Locate the cell with the specified text and output its (x, y) center coordinate. 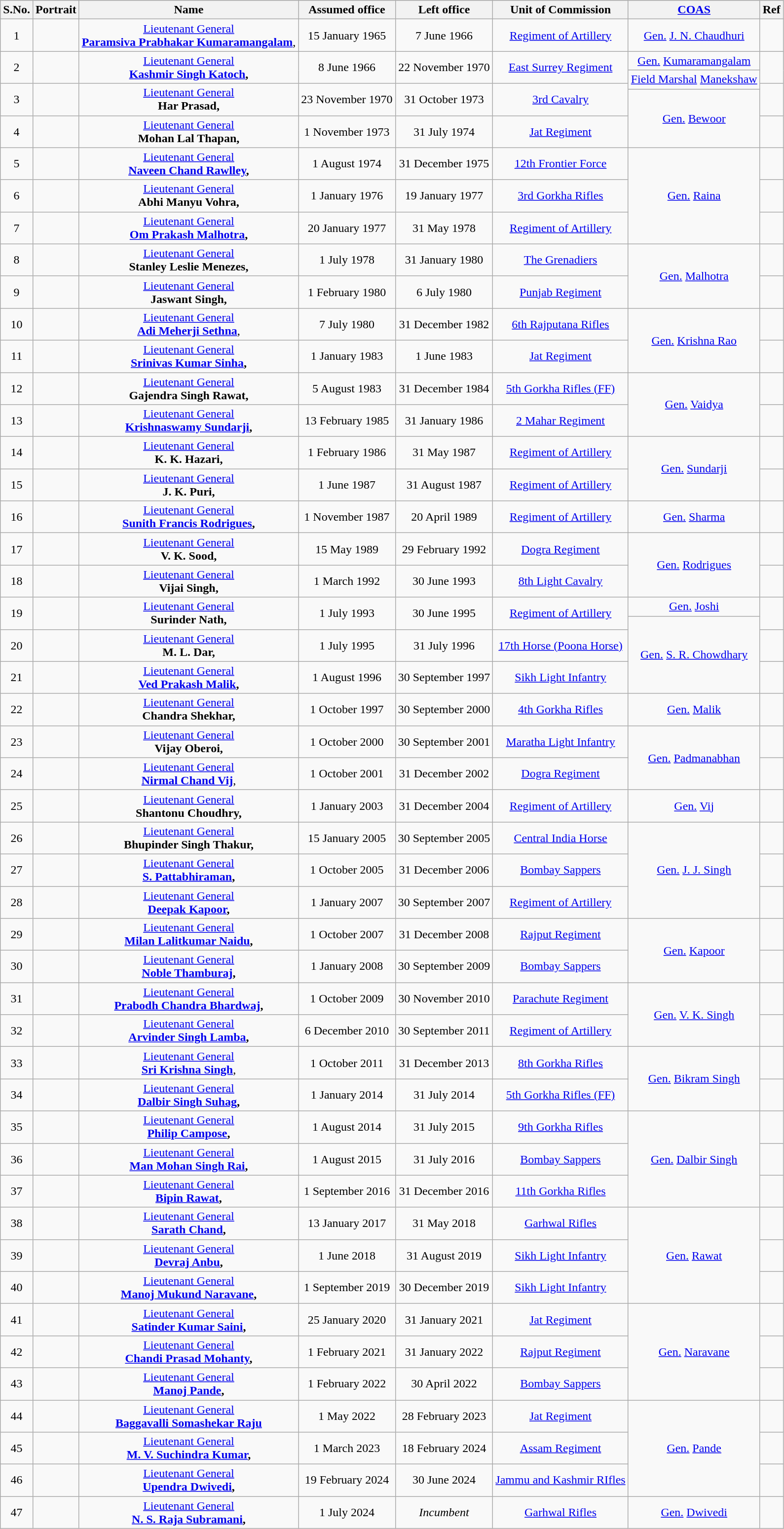
8th Gorkha Rifles (560, 1063)
1 July 1993 (347, 613)
Gen. Kapoor (694, 951)
30 September 2011 (444, 1031)
Parachute Regiment (560, 999)
Lieutenant GeneralDeepak Kapoor, (188, 902)
Lieutenant GeneralShantonu Choudhry, (188, 805)
22 November 1970 (444, 67)
Lieutenant GeneralV. K. Sood, (188, 549)
Lieutenant GeneralChandra Shekhar, (188, 710)
23 (17, 741)
Lieutenant GeneralNaveen Chand Rawlley, (188, 164)
Incumbent (444, 1512)
Gen. J. J. Singh (694, 870)
Lieutenant GeneralSarath Chand, (188, 1223)
47 (17, 1512)
Lieutenant GeneralOm Prakash Malhotra, (188, 228)
30 April 2022 (444, 1384)
Lieutenant GeneralAdi Meherji Sethna, (188, 324)
Lieutenant GeneralM. V. Suchindra Kumar, (188, 1448)
31 July 2015 (444, 1127)
Lieutenant GeneralK. K. Hazari, (188, 453)
10 (17, 324)
31 January 1986 (444, 420)
2 Mahar Regiment (560, 420)
6 December 2010 (347, 1031)
1 January 2014 (347, 1095)
1 February 2021 (347, 1351)
Lieutenant GeneralBipin Rawat, (188, 1191)
Lieutenant GeneralJ. K. Puri, (188, 485)
30 (17, 966)
1 October 2000 (347, 741)
Lieutenant GeneralDalbir Singh Suhag, (188, 1095)
18 February 2024 (444, 1448)
Jammu and Kashmir RIfles (560, 1481)
42 (17, 1351)
17 (17, 549)
Lieutenant GeneralChandi Prasad Mohanty, (188, 1351)
1 January 2007 (347, 902)
1 October 1997 (347, 710)
41 (17, 1320)
1 July 1978 (347, 260)
35 (17, 1127)
31 May 2018 (444, 1223)
15 January 1965 (347, 36)
Gen. Joshi (694, 607)
Gen. Vij (694, 805)
Lieutenant GeneralAbhi Manyu Vohra, (188, 195)
30 September 2001 (444, 741)
Lieutenant GeneralVijay Oberoi, (188, 741)
1 July 1995 (347, 646)
31 December 2006 (444, 870)
Maratha Light Infantry (560, 741)
7 June 1966 (444, 36)
Lieutenant GeneralVijai Singh, (188, 581)
Lieutenant GeneralKashmir Singh Katoch, (188, 67)
1 August 2015 (347, 1159)
Assumed office (347, 10)
Gen. Sharma (694, 517)
19 January 1977 (444, 195)
8 (17, 260)
19 February 2024 (347, 1481)
COAS (694, 10)
Gen. V. K. Singh (694, 1015)
1 September 2019 (347, 1287)
37 (17, 1191)
31 December 2002 (444, 774)
32 (17, 1031)
18 (17, 581)
Lieutenant GeneralN. S. Raja Subramani, (188, 1512)
6 July 1980 (444, 292)
Lieutenant GeneralStanley Leslie Menezes, (188, 260)
43 (17, 1384)
Lieutenant GeneralArvinder Singh Lamba, (188, 1031)
1 October 2009 (347, 999)
29 February 1992 (444, 549)
28 (17, 902)
31 January 2022 (444, 1351)
Name (188, 10)
Gen. Padmanabhan (694, 758)
31 May 1978 (444, 228)
34 (17, 1095)
31 August 2019 (444, 1256)
39 (17, 1256)
31 December 2013 (444, 1063)
Gen. Malik (694, 710)
21 (17, 677)
Lieutenant GeneralParamsiva Prabhakar Kumaramangalam, (188, 36)
Gen. Bewoor (694, 118)
30 June 2024 (444, 1481)
23 November 1970 (347, 100)
27 (17, 870)
Gen. Dwivedi (694, 1512)
40 (17, 1287)
Assam Regiment (560, 1448)
8th Light Cavalry (560, 581)
Lieutenant GeneralManoj Pande, (188, 1384)
1 September 2016 (347, 1191)
8 June 1966 (347, 67)
Lieutenant GeneralPhilip Campose, (188, 1127)
1 May 2022 (347, 1415)
31 December 2004 (444, 805)
1 August 1996 (347, 677)
29 (17, 935)
1 August 2014 (347, 1127)
Lieutenant GeneralGajendra Singh Rawat, (188, 388)
22 (17, 710)
4th Gorkha Rifles (560, 710)
30 September 2000 (444, 710)
Lieutenant GeneralHar Prasad, (188, 100)
25 (17, 805)
1 March 1992 (347, 581)
Gen. Dalbir Singh (694, 1159)
31 December 2008 (444, 935)
1 (17, 36)
25 January 2020 (347, 1320)
2 (17, 67)
6 (17, 195)
31 December 2016 (444, 1191)
31 December 1975 (444, 164)
19 (17, 613)
20 January 1977 (347, 228)
30 December 2019 (444, 1287)
30 November 2010 (444, 999)
S.No. (17, 10)
Lieutenant GeneralSrinivas Kumar Sinha, (188, 356)
15 (17, 485)
The Grenadiers (560, 260)
31 (17, 999)
45 (17, 1448)
Ref (772, 10)
Field Marshal Manekshaw (694, 79)
38 (17, 1223)
13 January 2017 (347, 1223)
11 (17, 356)
Central India Horse (560, 838)
Gen. Sundarji (694, 469)
5 August 1983 (347, 388)
9 (17, 292)
Punjab Regiment (560, 292)
15 January 2005 (347, 838)
Unit of Commission (560, 10)
33 (17, 1063)
1 August 1974 (347, 164)
31 October 1973 (444, 100)
Gen. Vaidya (694, 404)
1 January 1983 (347, 356)
Lieutenant GeneralKrishnaswamy Sundarji, (188, 420)
1 January 2003 (347, 805)
30 June 1995 (444, 613)
Lieutenant GeneralMan Mohan Singh Rai, (188, 1159)
1 January 2008 (347, 966)
44 (17, 1415)
Gen. Rodrigues (694, 565)
Lieutenant GeneralSunith Francis Rodrigues, (188, 517)
14 (17, 453)
31 December 1982 (444, 324)
12 (17, 388)
Lieutenant GeneralVed Prakash Malik, (188, 677)
4 (17, 131)
1 June 2018 (347, 1256)
1 March 2023 (347, 1448)
26 (17, 838)
28 February 2023 (444, 1415)
Gen. Bikram Singh (694, 1079)
30 June 1993 (444, 581)
1 November 1987 (347, 517)
Lieutenant GeneralPrabodh Chandra Bhardwaj, (188, 999)
3rd Gorkha Rifles (560, 195)
Gen. Naravane (694, 1351)
1 November 1973 (347, 131)
1 October 2011 (347, 1063)
31 August 1987 (444, 485)
Gen. Kumaramangalam (694, 61)
Gen. S. R. Chowdhary (694, 654)
Lieutenant GeneralManoj Mukund Naravane, (188, 1287)
1 June 1987 (347, 485)
31 January 2021 (444, 1320)
31 January 1980 (444, 260)
Gen. Pande (694, 1448)
31 May 1987 (444, 453)
11th Gorkha Rifles (560, 1191)
Lieutenant GeneralM. L. Dar, (188, 646)
Gen. Malhotra (694, 276)
1 January 1976 (347, 195)
Lieutenant GeneralMilan Lalitkumar Naidu, (188, 935)
Lieutenant GeneralNoble Thamburaj, (188, 966)
13 February 1985 (347, 420)
Gen. Rawat (694, 1256)
Left office (444, 10)
20 (17, 646)
East Surrey Regiment (560, 67)
31 July 1974 (444, 131)
31 December 1984 (444, 388)
31 July 2014 (444, 1095)
1 February 2022 (347, 1384)
13 (17, 420)
Lieutenant GeneralSurinder Nath, (188, 613)
24 (17, 774)
31 July 2016 (444, 1159)
7 July 1980 (347, 324)
30 September 2007 (444, 902)
36 (17, 1159)
16 (17, 517)
30 September 2009 (444, 966)
Gen. Raina (694, 195)
Gen. J. N. Chaudhuri (694, 36)
Lieutenant GeneralJaswant Singh, (188, 292)
1 October 2005 (347, 870)
Lieutenant GeneralUpendra Dwivedi, (188, 1481)
Portrait (56, 10)
1 June 1983 (444, 356)
5 (17, 164)
12th Frontier Force (560, 164)
1 October 2007 (347, 935)
30 September 1997 (444, 677)
1 July 2024 (347, 1512)
46 (17, 1481)
Lieutenant GeneralDevraj Anbu, (188, 1256)
1 February 1986 (347, 453)
9th Gorkha Rifles (560, 1127)
Lieutenant GeneralSri Krishna Singh, (188, 1063)
3rd Cavalry (560, 100)
20 April 1989 (444, 517)
Lieutenant GeneralS. Pattabhiraman, (188, 870)
Lieutenant GeneralNirmal Chand Vij, (188, 774)
30 September 2005 (444, 838)
17th Horse (Poona Horse) (560, 646)
7 (17, 228)
Lieutenant GeneralSatinder Kumar Saini, (188, 1320)
1 February 1980 (347, 292)
31 July 1996 (444, 646)
Lieutenant GeneralBhupinder Singh Thakur, (188, 838)
Gen. Krishna Rao (694, 340)
1 October 2001 (347, 774)
Lieutenant GeneralBaggavalli Somashekar Raju (188, 1415)
6th Rajputana Rifles (560, 324)
Lieutenant GeneralMohan Lal Thapan, (188, 131)
15 May 1989 (347, 549)
3 (17, 100)
